Search for the cell housing the specified text and yield its [x, y] center coordinate. 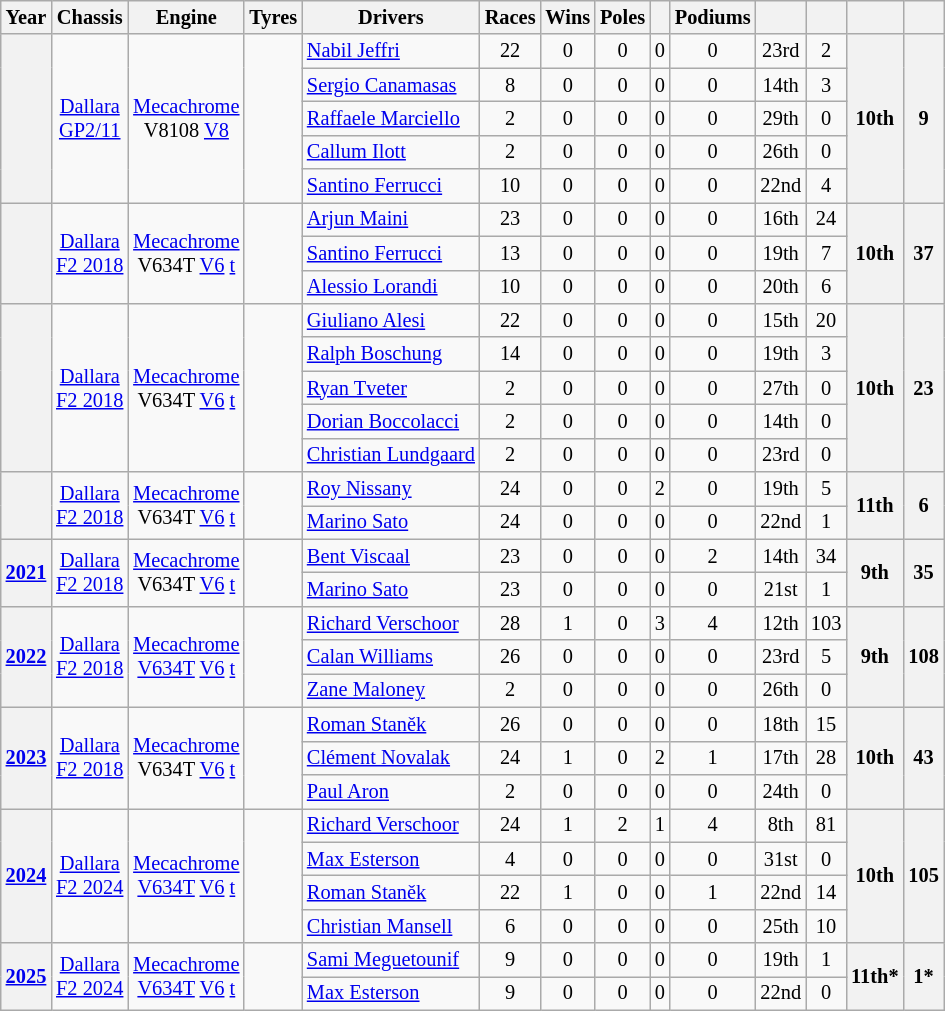
Bent Viscaal [391, 556]
103 [826, 623]
2025 [26, 976]
2024 [26, 876]
8 [510, 85]
8th [780, 825]
18th [780, 724]
Clément Novalak [391, 758]
31st [780, 859]
20 [826, 320]
43 [923, 758]
Year [26, 17]
2023 [26, 758]
Sergio Canamasas [391, 85]
11th* [874, 976]
21st [780, 589]
Engine [186, 17]
Wins [568, 17]
24th [780, 791]
Calan Williams [391, 657]
1* [923, 976]
Poles [622, 17]
Zane Maloney [391, 690]
MecachromeV8108 V8 [186, 118]
15th [780, 320]
13 [510, 253]
108 [923, 656]
11th [874, 506]
25th [780, 926]
Roy Nissany [391, 489]
37 [923, 252]
34 [826, 556]
Giuliano Alesi [391, 320]
Christian Lundgaard [391, 455]
81 [826, 825]
Podiums [713, 17]
Chassis [90, 17]
Races [510, 17]
2021 [26, 572]
Raffaele Marciello [391, 118]
2022 [26, 656]
Drivers [391, 17]
Dorian Boccolacci [391, 421]
27th [780, 388]
Alessio Lorandi [391, 287]
Christian Mansell [391, 926]
105 [923, 876]
16th [780, 219]
Arjun Maini [391, 219]
35 [923, 572]
DallaraGP2/11 [90, 118]
12th [780, 623]
17th [780, 758]
Callum Ilott [391, 152]
Ryan Tveter [391, 388]
Paul Aron [391, 791]
Ralph Boschung [391, 354]
Tyres [273, 17]
15 [826, 724]
Nabil Jeffri [391, 51]
7 [826, 253]
20th [780, 287]
29th [780, 118]
Sami Meguetounif [391, 960]
